Scan for the cell matching the given text and deliver its [x, y] coordinate at center. 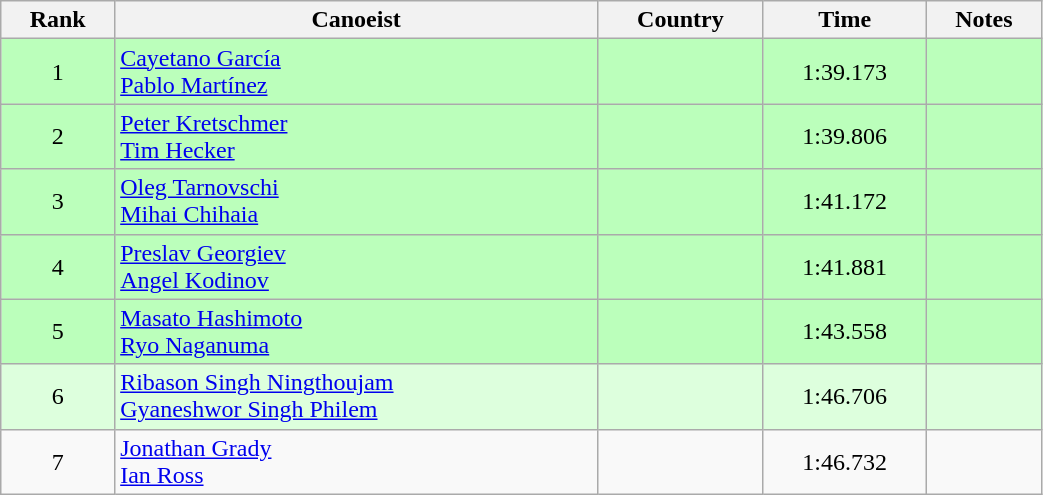
Country [680, 20]
Ribason Singh NingthoujamGyaneshwor Singh Philem [356, 396]
Cayetano GarcíaPablo Martínez [356, 72]
5 [58, 332]
1:43.558 [844, 332]
1:41.881 [844, 266]
1:39.173 [844, 72]
Oleg TarnovschiMihai Chihaia [356, 202]
Time [844, 20]
1 [58, 72]
6 [58, 396]
7 [58, 462]
1:39.806 [844, 136]
4 [58, 266]
1:41.172 [844, 202]
Masato HashimotoRyo Naganuma [356, 332]
1:46.706 [844, 396]
Rank [58, 20]
Preslav GeorgievAngel Kodinov [356, 266]
3 [58, 202]
Notes [984, 20]
Canoeist [356, 20]
1:46.732 [844, 462]
2 [58, 136]
Peter KretschmerTim Hecker [356, 136]
Jonathan GradyIan Ross [356, 462]
